Search for the cell housing the specified text and yield its (x, y) center coordinate. 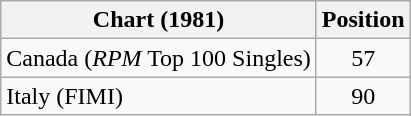
90 (363, 96)
Position (363, 20)
Chart (1981) (159, 20)
57 (363, 58)
Canada (RPM Top 100 Singles) (159, 58)
Italy (FIMI) (159, 96)
